Output the (x, y) coordinate of the center of the cell containing the given text.  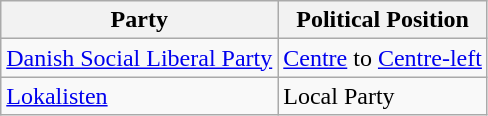
Lokalisten (140, 96)
Political Position (383, 20)
Local Party (383, 96)
Centre to Centre-left (383, 58)
Party (140, 20)
Danish Social Liberal Party (140, 58)
